Identify which cell holds the provided text, then report its (X, Y) central coordinate. 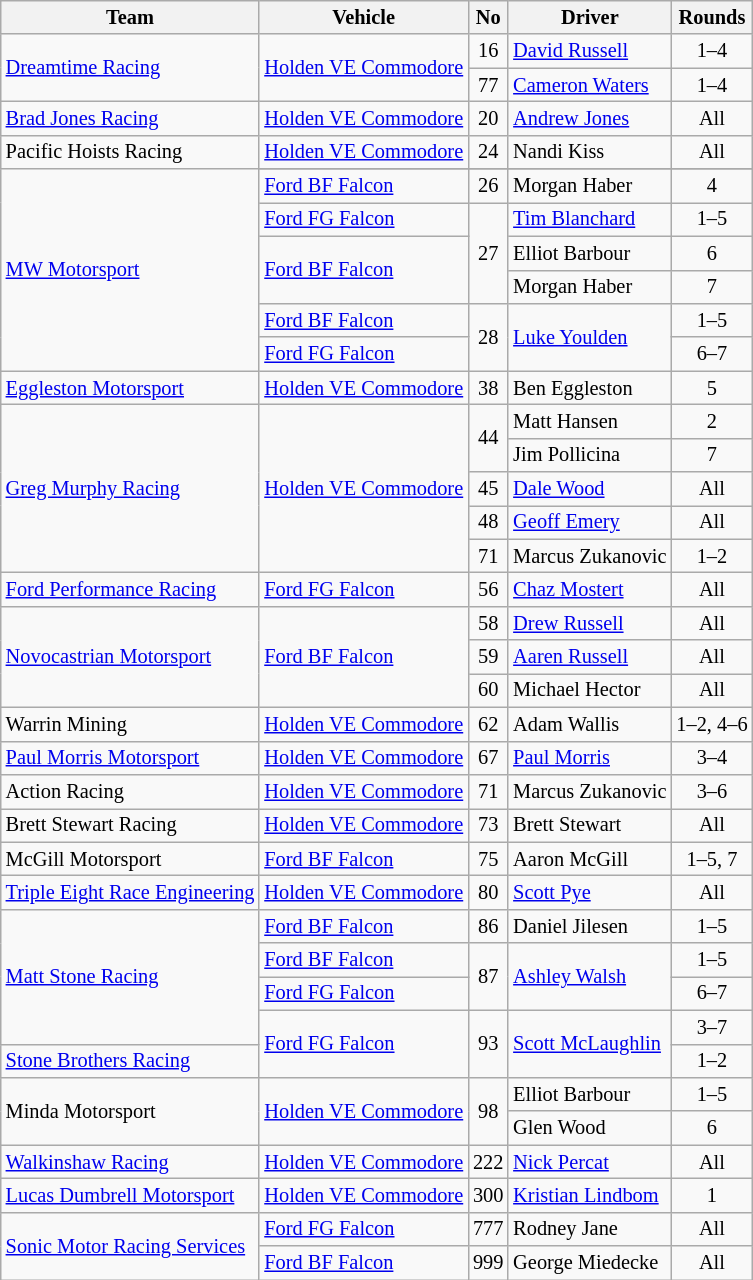
Ben Eggleston (590, 388)
3–6 (712, 791)
Glen Wood (590, 1128)
Stone Brothers Racing (130, 1061)
Chaz Mostert (590, 589)
Rodney Jane (590, 1229)
Matt Hansen (590, 421)
75 (488, 859)
Aaron McGill (590, 859)
4 (712, 186)
Pacific Hoists Racing (130, 152)
58 (488, 623)
No (488, 17)
Kristian Lindbom (590, 1195)
Adam Wallis (590, 724)
Ashley Walsh (590, 976)
Eggleston Motorsport (130, 388)
80 (488, 892)
Aaren Russell (590, 657)
Nandi Kiss (590, 152)
Driver (590, 17)
1–2, 4–6 (712, 724)
Paul Morris Motorsport (130, 758)
Brett Stewart Racing (130, 825)
28 (488, 336)
59 (488, 657)
2 (712, 421)
Ford Performance Racing (130, 589)
777 (488, 1229)
Walkinshaw Racing (130, 1162)
Scott McLaughlin (590, 1044)
44 (488, 438)
Rounds (712, 17)
McGill Motorsport (130, 859)
Geoff Emery (590, 522)
3–7 (712, 1027)
Novocastrian Motorsport (130, 656)
1–5, 7 (712, 859)
93 (488, 1044)
45 (488, 489)
38 (488, 388)
5 (712, 388)
Action Racing (130, 791)
Drew Russell (590, 623)
87 (488, 976)
67 (488, 758)
86 (488, 926)
Nick Percat (590, 1162)
Triple Eight Race Engineering (130, 892)
Paul Morris (590, 758)
Scott Pye (590, 892)
Warrin Mining (130, 724)
60 (488, 690)
300 (488, 1195)
26 (488, 186)
222 (488, 1162)
62 (488, 724)
20 (488, 118)
56 (488, 589)
Vehicle (364, 17)
Michael Hector (590, 690)
77 (488, 85)
Daniel Jilesen (590, 926)
Dreamtime Racing (130, 68)
27 (488, 252)
MW Motorsport (130, 270)
999 (488, 1263)
Luke Youlden (590, 336)
Jim Pollicina (590, 455)
Tim Blanchard (590, 219)
16 (488, 51)
David Russell (590, 51)
Team (130, 17)
Matt Stone Racing (130, 976)
Dale Wood (590, 489)
Andrew Jones (590, 118)
Brett Stewart (590, 825)
Brad Jones Racing (130, 118)
Sonic Motor Racing Services (130, 1246)
Cameron Waters (590, 85)
George Miedecke (590, 1263)
1 (712, 1195)
Lucas Dumbrell Motorsport (130, 1195)
3–4 (712, 758)
Greg Murphy Racing (130, 488)
24 (488, 152)
73 (488, 825)
98 (488, 1110)
48 (488, 522)
Minda Motorsport (130, 1110)
